Locate the cell with the specified text and output its (X, Y) center coordinate. 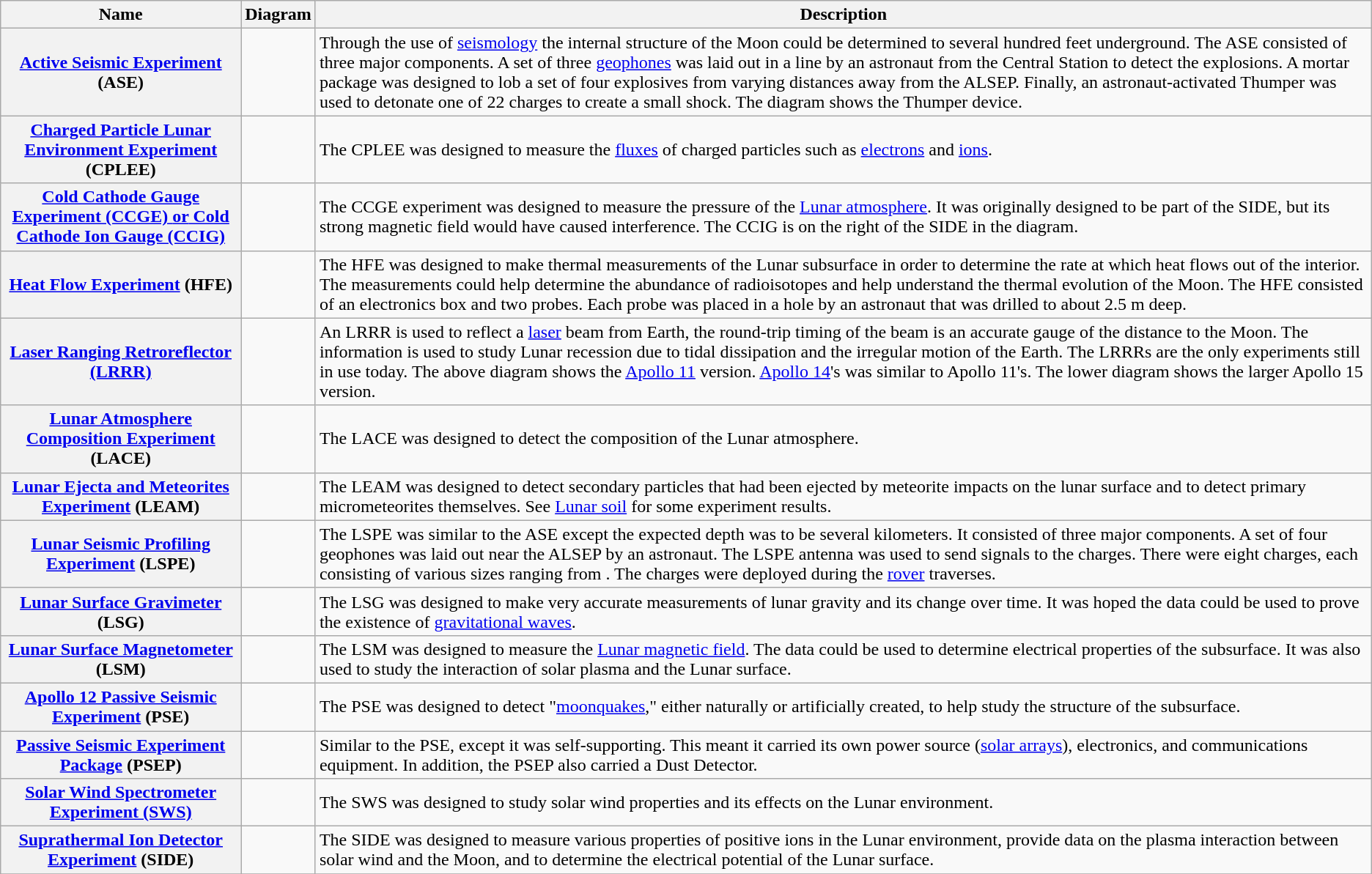
Cold Cathode Gauge Experiment (CCGE) or Cold Cathode Ion Gauge (CCIG) (121, 217)
Apollo 12 Passive Seismic Experiment (PSE) (121, 706)
Heat Flow Experiment (HFE) (121, 284)
The LACE was designed to detect the composition of the Lunar atmosphere. (843, 439)
Lunar Atmosphere Composition Experiment (LACE) (121, 439)
Name (121, 15)
Diagram (279, 15)
The SWS was designed to study solar wind properties and its effects on the Lunar environment. (843, 803)
Lunar Surface Gravimeter (LSG) (121, 611)
Passive Seismic Experiment Package (PSEP) (121, 755)
Lunar Ejecta and Meteorites Experiment (LEAM) (121, 497)
Charged Particle Lunar Environment Experiment (CPLEE) (121, 149)
Suprathermal Ion Detector Experiment (SIDE) (121, 850)
Lunar Seismic Profiling Experiment (LSPE) (121, 554)
Solar Wind Spectrometer Experiment (SWS) (121, 803)
Active Seismic Experiment (ASE) (121, 72)
Description (843, 15)
The CPLEE was designed to measure the fluxes of charged particles such as electrons and ions. (843, 149)
Laser Ranging Retroreflector (LRRR) (121, 362)
The PSE was designed to detect "moonquakes," either naturally or artificially created, to help study the structure of the subsurface. (843, 706)
Lunar Surface Magnetometer (LSM) (121, 659)
